Find where the given text appears and provide that cell's center as [X, Y] coordinate. 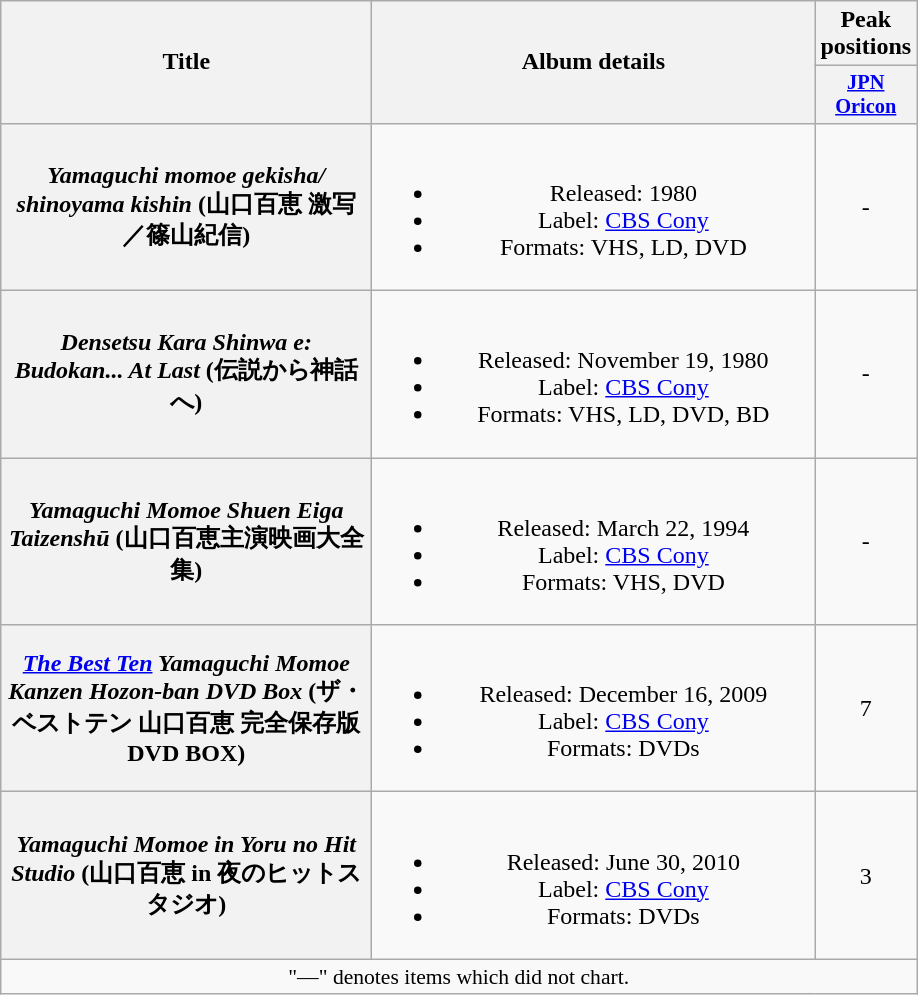
Title [186, 62]
Released: June 30, 2010Label: CBS ConyFormats: DVDs [594, 876]
Released: December 16, 2009Label: CBS ConyFormats: DVDs [594, 708]
The Best Ten Yamaguchi Momoe Kanzen Hozon-ban DVD Box (ザ・ベストテン 山口百恵 完全保存版 DVD BOX) [186, 708]
"—" denotes items which did not chart. [459, 977]
Yamaguchi Momoe Shuen Eiga Taizenshū (山口百恵主演映画大全集) [186, 542]
Album details [594, 62]
JPNOricon [866, 95]
Yamaguchi momoe gekisha/ shinoyama kishin (山口百恵 激写／篠山紀信) [186, 206]
7 [866, 708]
3 [866, 876]
Released: 1980Label: CBS ConyFormats: VHS, LD, DVD [594, 206]
Released: November 19, 1980Label: CBS ConyFormats: VHS, LD, DVD, BD [594, 374]
Yamaguchi Momoe in Yoru no Hit Studio (山口百恵 in 夜のヒットスタジオ) [186, 876]
Densetsu Kara Shinwa e: Budokan... At Last (伝説から神話へ) [186, 374]
Peak positions [866, 34]
Released: March 22, 1994Label: CBS ConyFormats: VHS, DVD [594, 542]
